From the cell containing the given text, extract its center point as (x, y) coordinate. 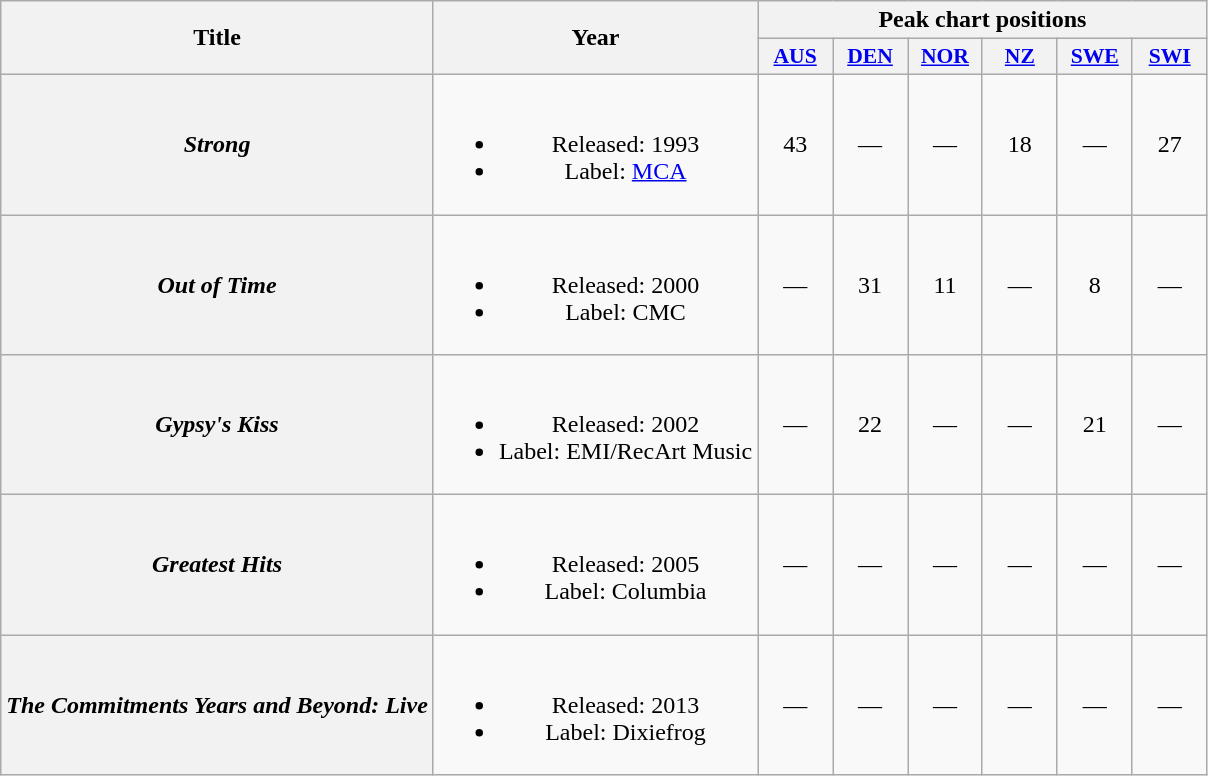
The Commitments Years and Beyond: Live (218, 705)
8 (1094, 284)
22 (870, 425)
DEN (870, 57)
43 (796, 144)
Greatest Hits (218, 565)
18 (1020, 144)
Released: 2013Label: Dixiefrog (595, 705)
NZ (1020, 57)
Released: 2005Label: Columbia (595, 565)
31 (870, 284)
Out of Time (218, 284)
NOR (946, 57)
AUS (796, 57)
Released: 2000Label: CMC (595, 284)
Released: 2002Label: EMI/RecArt Music (595, 425)
Strong (218, 144)
11 (946, 284)
Year (595, 38)
Peak chart positions (982, 20)
21 (1094, 425)
Gypsy's Kiss (218, 425)
SWI (1170, 57)
27 (1170, 144)
SWE (1094, 57)
Title (218, 38)
Released: 1993Label: MCA (595, 144)
